Output the (X, Y) coordinate of the center of the cell containing the given text.  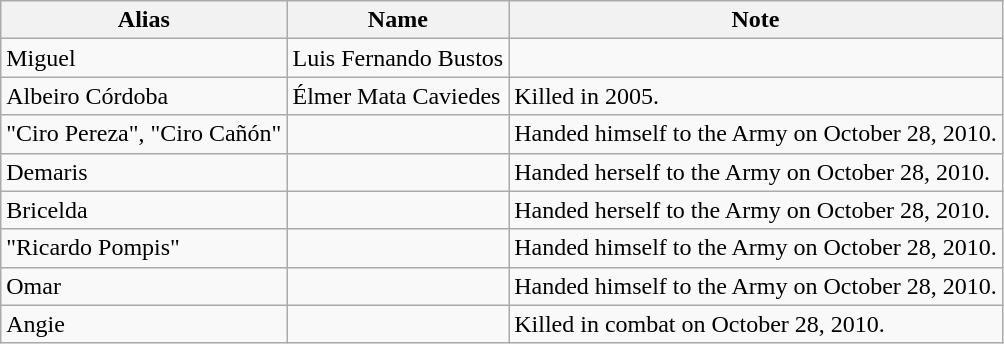
Demaris (144, 172)
Killed in 2005. (756, 96)
Miguel (144, 58)
"Ciro Pereza", "Ciro Cañón" (144, 134)
Bricelda (144, 210)
Luis Fernando Bustos (398, 58)
Omar (144, 286)
Name (398, 20)
Angie (144, 324)
Élmer Mata Caviedes (398, 96)
Alias (144, 20)
Albeiro Córdoba (144, 96)
"Ricardo Pompis" (144, 248)
Note (756, 20)
Killed in combat on October 28, 2010. (756, 324)
